Provide the [X, Y] coordinate of the cell's center where the given text is located.  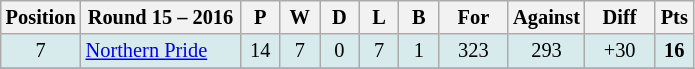
Position [41, 17]
D [340, 17]
Diff [620, 17]
Northern Pride [161, 51]
For [474, 17]
Against [546, 17]
+30 [620, 51]
Pts [674, 17]
W [300, 17]
14 [260, 51]
Round 15 – 2016 [161, 17]
1 [419, 51]
0 [340, 51]
16 [674, 51]
L [379, 17]
P [260, 17]
293 [546, 51]
B [419, 17]
323 [474, 51]
